Detect which cell encompasses the target text, then output its [X, Y] center coordinate. 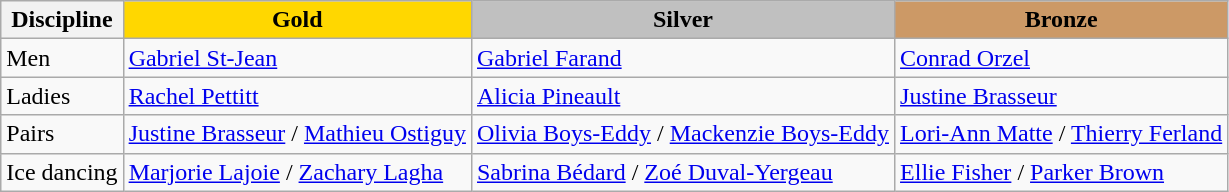
Alicia Pineault [682, 96]
Men [62, 58]
Gabriel Farand [682, 58]
Pairs [62, 134]
Rachel Pettitt [297, 96]
Justine Brasseur [1062, 96]
Ladies [62, 96]
Bronze [1062, 20]
Justine Brasseur / Mathieu Ostiguy [297, 134]
Ellie Fisher / Parker Brown [1062, 172]
Lori-Ann Matte / Thierry Ferland [1062, 134]
Sabrina Bédard / Zoé Duval-Yergeau [682, 172]
Conrad Orzel [1062, 58]
Silver [682, 20]
Gold [297, 20]
Discipline [62, 20]
Marjorie Lajoie / Zachary Lagha [297, 172]
Gabriel St-Jean [297, 58]
Olivia Boys-Eddy / Mackenzie Boys-Eddy [682, 134]
Ice dancing [62, 172]
